Extract the [x, y] coordinate from the center of the cell holding the provided text.  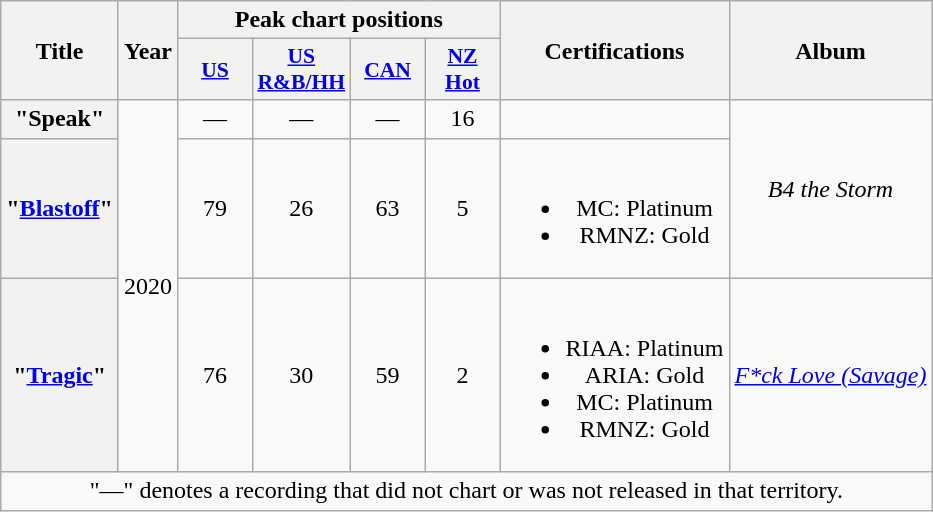
B4 the Storm [830, 189]
USR&B/HH [301, 70]
NZHot [462, 70]
2 [462, 375]
26 [301, 208]
MC: PlatinumRMNZ: Gold [614, 208]
79 [216, 208]
5 [462, 208]
US [216, 70]
Album [830, 50]
F*ck Love (Savage) [830, 375]
76 [216, 375]
"Speak" [60, 119]
59 [388, 375]
CAN [388, 70]
Certifications [614, 50]
2020 [148, 286]
63 [388, 208]
Title [60, 50]
Year [148, 50]
"Blastoff" [60, 208]
30 [301, 375]
RIAA: PlatinumARIA: GoldMC: PlatinumRMNZ: Gold [614, 375]
Peak chart positions [339, 20]
16 [462, 119]
"—" denotes a recording that did not chart or was not released in that territory. [466, 491]
"Tragic" [60, 375]
